Search for the cell housing the specified text and yield its [X, Y] center coordinate. 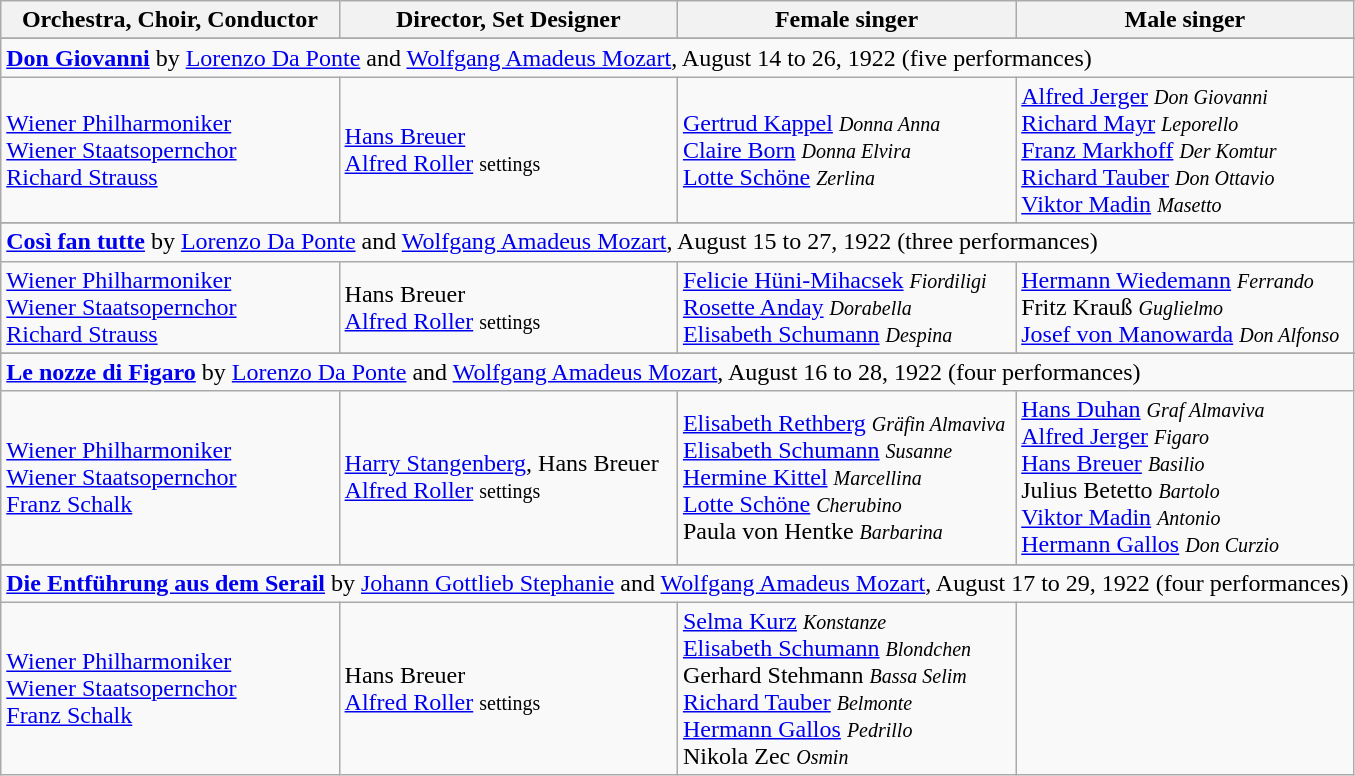
Male singer [1185, 20]
Selma Kurz KonstanzeElisabeth Schumann BlondchenGerhard Stehmann Bassa SelimRichard Tauber BelmonteHermann Gallos PedrilloNikola Zec Osmin [846, 688]
Le nozze di Figaro by Lorenzo Da Ponte and Wolfgang Amadeus Mozart, August 16 to 28, 1922 (four performances) [678, 372]
Female singer [846, 20]
Elisabeth Rethberg Gräfin AlmavivaElisabeth Schumann SusanneHermine Kittel MarcellinaLotte Schöne CherubinoPaula von Hentke Barbarina [846, 478]
Hans Duhan Graf AlmavivaAlfred Jerger FigaroHans Breuer BasilioJulius Betetto BartoloViktor Madin AntonioHermann Gallos Don Curzio [1185, 478]
Hermann Wiedemann FerrandoFritz Krauß GuglielmoJosef von Manowarda Don Alfonso [1185, 307]
Felicie Hüni-Mihacsek FiordiligiRosette Anday DorabellaElisabeth Schumann Despina [846, 307]
Harry Stangenberg, Hans BreuerAlfred Roller settings [508, 478]
Die Entführung aus dem Serail by Johann Gottlieb Stephanie and Wolfgang Amadeus Mozart, August 17 to 29, 1922 (four performances) [678, 583]
Alfred Jerger Don GiovanniRichard Mayr LeporelloFranz Markhoff Der KomturRichard Tauber Don OttavioViktor Madin Masetto [1185, 150]
Gertrud Kappel Donna AnnaClaire Born Donna ElviraLotte Schöne Zerlina [846, 150]
Don Giovanni by Lorenzo Da Ponte and Wolfgang Amadeus Mozart, August 14 to 26, 1922 (five performances) [678, 58]
Così fan tutte by Lorenzo Da Ponte and Wolfgang Amadeus Mozart, August 15 to 27, 1922 (three performances) [678, 242]
Orchestra, Choir, Conductor [170, 20]
Director, Set Designer [508, 20]
